Find where the given text appears and provide that cell's center as [X, Y] coordinate. 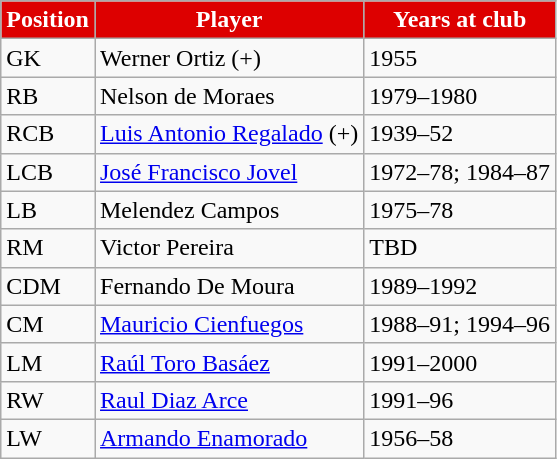
1955 [460, 58]
RW [48, 400]
CDM [48, 286]
Armando Enamorado [228, 438]
LCB [48, 172]
Position [48, 20]
Luis Antonio Regalado (+) [228, 134]
RB [48, 96]
RCB [48, 134]
LM [48, 362]
GK [48, 58]
1991–2000 [460, 362]
Mauricio Cienfuegos [228, 324]
Fernando De Moura [228, 286]
Melendez Campos [228, 210]
José Francisco Jovel [228, 172]
RM [48, 248]
Player [228, 20]
1979–1980 [460, 96]
1988–91; 1994–96 [460, 324]
CM [48, 324]
1989–1992 [460, 286]
1939–52 [460, 134]
Years at club [460, 20]
TBD [460, 248]
Nelson de Moraes [228, 96]
LW [48, 438]
1975–78 [460, 210]
Raul Diaz Arce [228, 400]
Raúl Toro Basáez [228, 362]
LB [48, 210]
1972–78; 1984–87 [460, 172]
Victor Pereira [228, 248]
1991–96 [460, 400]
1956–58 [460, 438]
Werner Ortiz (+) [228, 58]
